Output the [X, Y] coordinate of the center of the cell containing the given text.  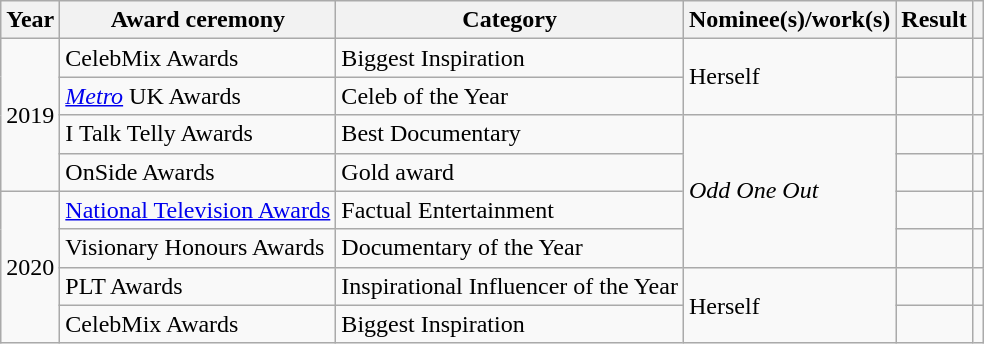
Category [510, 20]
Celeb of the Year [510, 96]
Metro UK Awards [198, 96]
Award ceremony [198, 20]
2019 [30, 115]
Factual Entertainment [510, 210]
Gold award [510, 172]
Odd One Out [789, 191]
Best Documentary [510, 134]
PLT Awards [198, 286]
Documentary of the Year [510, 248]
Result [934, 20]
Visionary Honours Awards [198, 248]
Year [30, 20]
OnSide Awards [198, 172]
Inspirational Influencer of the Year [510, 286]
Nominee(s)/work(s) [789, 20]
2020 [30, 267]
I Talk Telly Awards [198, 134]
National Television Awards [198, 210]
